Find where the given text appears and provide that cell's center as [X, Y] coordinate. 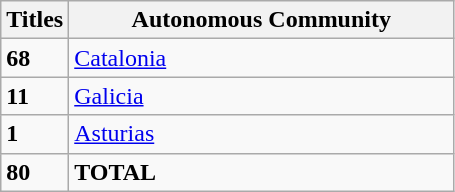
80 [35, 172]
68 [35, 58]
Autonomous Community [262, 20]
Galicia [262, 96]
Catalonia [262, 58]
Titles [35, 20]
11 [35, 96]
TOTAL [262, 172]
Asturias [262, 134]
1 [35, 134]
